Capture the cell that displays the provided text and extract its [X, Y] central coordinate. 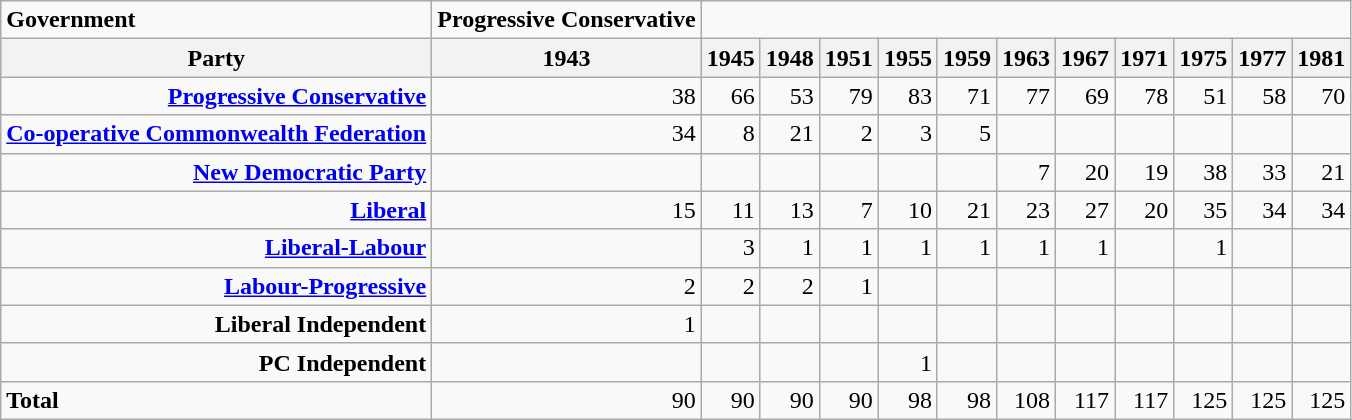
108 [1026, 400]
13 [790, 210]
10 [908, 210]
15 [566, 210]
1967 [1086, 58]
New Democratic Party [216, 172]
58 [1262, 96]
1959 [966, 58]
1981 [1322, 58]
5 [966, 134]
79 [848, 96]
1943 [566, 58]
35 [1204, 210]
PC Independent [216, 362]
Liberal [216, 210]
83 [908, 96]
1977 [1262, 58]
1963 [1026, 58]
Liberal Independent [216, 324]
66 [730, 96]
71 [966, 96]
53 [790, 96]
Government [216, 20]
8 [730, 134]
70 [1322, 96]
51 [1204, 96]
78 [1144, 96]
Party [216, 58]
11 [730, 210]
77 [1026, 96]
1948 [790, 58]
1951 [848, 58]
Total [216, 400]
1955 [908, 58]
Liberal-Labour [216, 248]
1945 [730, 58]
23 [1026, 210]
Co-operative Commonwealth Federation [216, 134]
1971 [1144, 58]
69 [1086, 96]
19 [1144, 172]
27 [1086, 210]
33 [1262, 172]
1975 [1204, 58]
Labour-Progressive [216, 286]
